Identify which cell holds the provided text, then report its [X, Y] central coordinate. 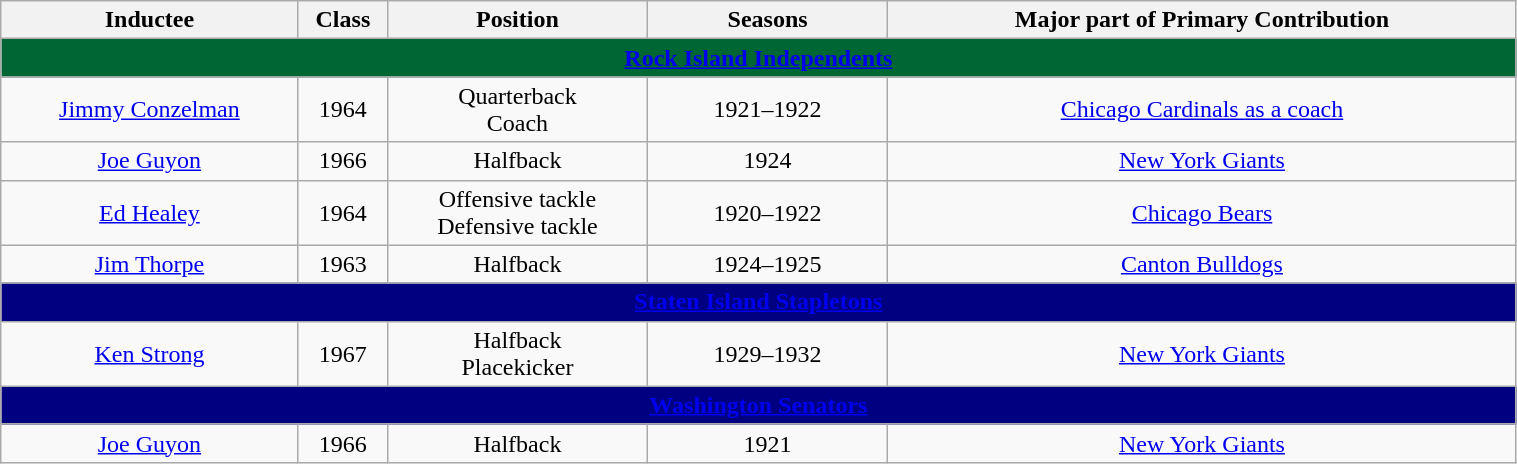
1924 [768, 161]
Washington Senators [758, 405]
1921–1922 [768, 110]
Chicago Cardinals as a coach [1202, 110]
Seasons [768, 20]
Ed Healey [150, 212]
1967 [343, 354]
Jimmy Conzelman [150, 110]
Jim Thorpe [150, 264]
1963 [343, 264]
Major part of Primary Contribution [1202, 20]
Rock Island Independents [758, 58]
QuarterbackCoach [518, 110]
Inductee [150, 20]
1929–1932 [768, 354]
Halfback Placekicker [518, 354]
Canton Bulldogs [1202, 264]
Class [343, 20]
Position [518, 20]
Ken Strong [150, 354]
1924–1925 [768, 264]
1920–1922 [768, 212]
Offensive tackleDefensive tackle [518, 212]
Chicago Bears [1202, 212]
1921 [768, 443]
Staten Island Stapletons [758, 302]
